Determine the (X, Y) coordinate at the center of the cell enclosing the given text.  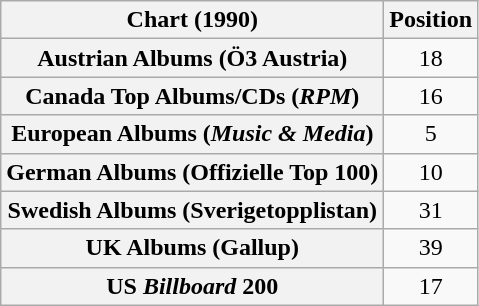
17 (431, 286)
European Albums (Music & Media) (192, 134)
Chart (1990) (192, 20)
39 (431, 248)
10 (431, 172)
Position (431, 20)
16 (431, 96)
US Billboard 200 (192, 286)
German Albums (Offizielle Top 100) (192, 172)
Swedish Albums (Sverigetopplistan) (192, 210)
5 (431, 134)
UK Albums (Gallup) (192, 248)
Canada Top Albums/CDs (RPM) (192, 96)
18 (431, 58)
31 (431, 210)
Austrian Albums (Ö3 Austria) (192, 58)
